Capture the cell that displays the provided text and extract its (X, Y) central coordinate. 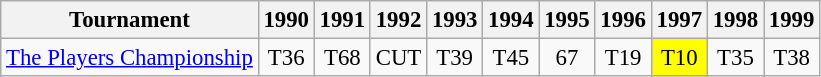
T36 (286, 58)
CUT (398, 58)
1992 (398, 20)
1990 (286, 20)
Tournament (130, 20)
1997 (679, 20)
1994 (511, 20)
T35 (735, 58)
67 (567, 58)
T45 (511, 58)
The Players Championship (130, 58)
1996 (623, 20)
1993 (455, 20)
1991 (342, 20)
T39 (455, 58)
T10 (679, 58)
1999 (792, 20)
1998 (735, 20)
T19 (623, 58)
T68 (342, 58)
1995 (567, 20)
T38 (792, 58)
